For the text-containing cell, return its midpoint in (x, y) coordinate format. 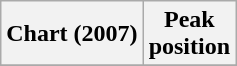
Peakposition (189, 34)
Chart (2007) (72, 34)
